Scan for the cell matching the given text and deliver its [x, y] coordinate at center. 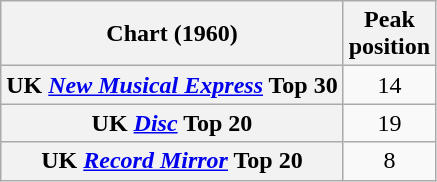
Peakposition [389, 34]
Chart (1960) [172, 34]
19 [389, 123]
UK New Musical Express Top 30 [172, 85]
UK Disc Top 20 [172, 123]
14 [389, 85]
UK Record Mirror Top 20 [172, 161]
8 [389, 161]
